Identify which cell holds the provided text, then report its [X, Y] central coordinate. 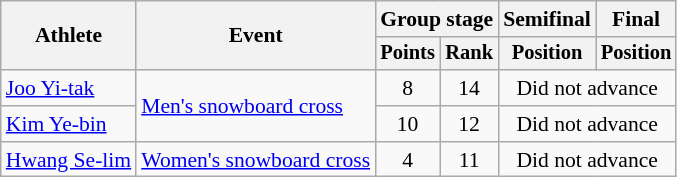
Joo Yi-tak [68, 88]
8 [408, 88]
Kim Ye-bin [68, 124]
Semifinal [547, 19]
Athlete [68, 36]
Final [636, 19]
12 [469, 124]
14 [469, 88]
Event [256, 36]
10 [408, 124]
Group stage [436, 19]
Rank [469, 54]
Points [408, 54]
Men's snowboard cross [256, 106]
